From the cell containing the given text, extract its center point as [x, y] coordinate. 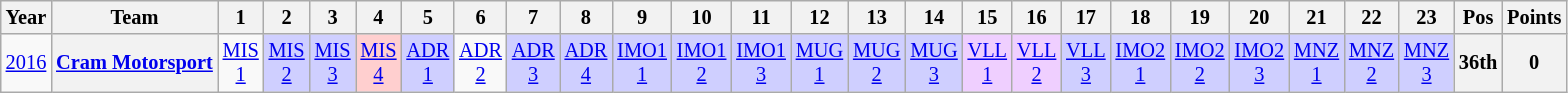
MUG2 [876, 63]
3 [333, 17]
13 [876, 17]
15 [988, 17]
MIS4 [379, 63]
IMO11 [642, 63]
ADR1 [428, 63]
ADR4 [586, 63]
ADR3 [534, 63]
Year [26, 17]
2 [287, 17]
17 [1086, 17]
11 [761, 17]
VLL3 [1086, 63]
MNZ1 [1316, 63]
MIS3 [333, 63]
4 [379, 17]
Points [1534, 17]
9 [642, 17]
0 [1534, 63]
VLL1 [988, 63]
IMO22 [1200, 63]
MNZ2 [1372, 63]
23 [1426, 17]
10 [702, 17]
IMO23 [1260, 63]
MNZ3 [1426, 63]
8 [586, 17]
MUG3 [934, 63]
Team [134, 17]
19 [1200, 17]
12 [820, 17]
18 [1141, 17]
IMO12 [702, 63]
ADR2 [480, 63]
1 [241, 17]
21 [1316, 17]
Cram Motorsport [134, 63]
6 [480, 17]
20 [1260, 17]
Pos [1478, 17]
22 [1372, 17]
VLL2 [1036, 63]
MIS2 [287, 63]
MUG1 [820, 63]
IMO13 [761, 63]
5 [428, 17]
16 [1036, 17]
2016 [26, 63]
MIS1 [241, 63]
IMO21 [1141, 63]
7 [534, 17]
14 [934, 17]
36th [1478, 63]
